From the cell containing the given text, extract its center point as (X, Y) coordinate. 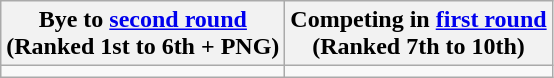
Competing in first round (Ranked 7th to 10th) (418, 34)
Bye to second round (Ranked 1st to 6th + PNG) (143, 34)
